Return the (x, y) coordinate for the center point of the cell that contains the specified text.  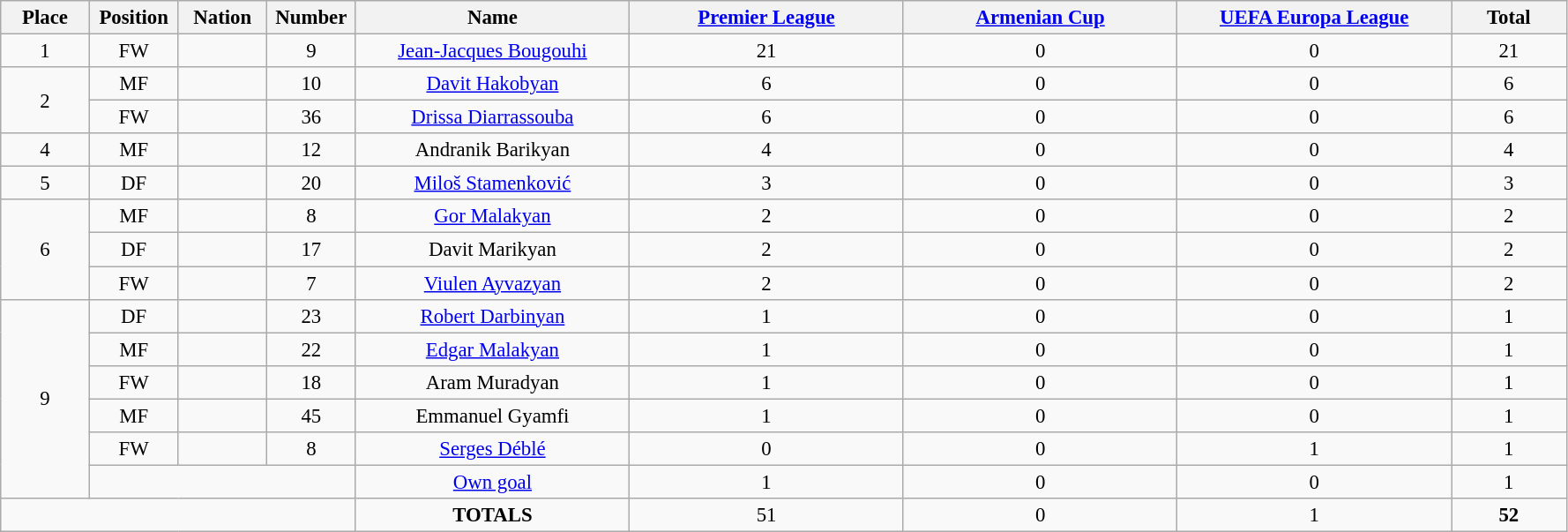
Place (46, 18)
Viulen Ayvazyan (492, 283)
Andranik Barikyan (492, 150)
Nation (222, 18)
TOTALS (492, 515)
18 (312, 382)
Position (134, 18)
12 (312, 150)
36 (312, 117)
Emmanuel Gyamfi (492, 416)
Davit Marikyan (492, 250)
Name (492, 18)
20 (312, 184)
Total (1510, 18)
UEFA Europa League (1314, 18)
10 (312, 84)
Serges Déblé (492, 449)
Davit Hakobyan (492, 84)
Premier League (767, 18)
45 (312, 416)
52 (1510, 515)
23 (312, 316)
Robert Darbinyan (492, 316)
Edgar Malakyan (492, 349)
Own goal (492, 482)
Armenian Cup (1041, 18)
Number (312, 18)
51 (767, 515)
22 (312, 349)
Drissa Diarrassouba (492, 117)
7 (312, 283)
Aram Muradyan (492, 382)
Jean-Jacques Bougouhi (492, 51)
17 (312, 250)
Gor Malakyan (492, 216)
5 (46, 184)
Miloš Stamenković (492, 184)
